Extract the [X, Y] coordinate from the center of the cell holding the provided text.  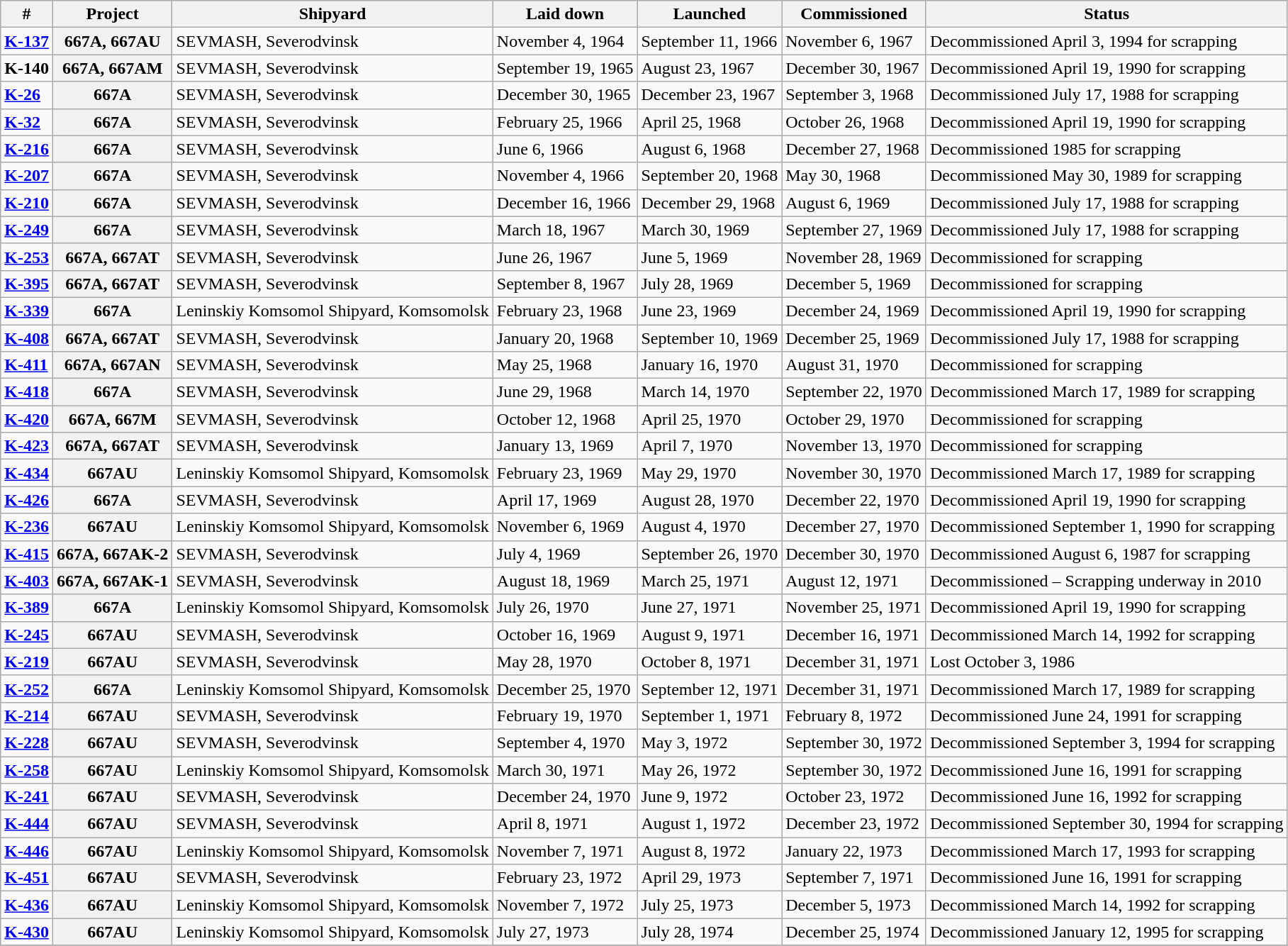
September 27, 1969 [854, 230]
Decommissioned September 3, 1994 for scrapping [1107, 742]
K-216 [27, 149]
December 25, 1970 [565, 689]
Decommissioned August 6, 1987 for scrapping [1107, 554]
August 31, 1970 [854, 365]
August 1, 1972 [710, 824]
October 16, 1969 [565, 635]
K-137 [27, 41]
February 23, 1968 [565, 311]
September 7, 1971 [854, 878]
June 9, 1972 [710, 797]
December 23, 1972 [854, 824]
May 28, 1970 [565, 662]
August 8, 1972 [710, 851]
K-241 [27, 797]
April 8, 1971 [565, 824]
December 22, 1970 [854, 500]
667A, 667AK-2 [112, 554]
April 17, 1969 [565, 500]
December 30, 1965 [565, 95]
April 25, 1970 [710, 419]
January 20, 1968 [565, 338]
September 12, 1971 [710, 689]
# [27, 14]
August 12, 1971 [854, 581]
September 19, 1965 [565, 68]
March 30, 1969 [710, 230]
K-395 [27, 284]
K-436 [27, 905]
K-418 [27, 392]
June 5, 1969 [710, 257]
K-26 [27, 95]
August 4, 1970 [710, 527]
K-339 [27, 311]
February 19, 1970 [565, 716]
March 25, 1971 [710, 581]
K-403 [27, 581]
K-210 [27, 203]
Decommissioned 1985 for scrapping [1107, 149]
K-140 [27, 68]
K-207 [27, 176]
August 18, 1969 [565, 581]
K-411 [27, 365]
K-430 [27, 932]
November 13, 1970 [854, 446]
October 8, 1971 [710, 662]
December 29, 1968 [710, 203]
Launched [710, 14]
Lost October 3, 1986 [1107, 662]
K-451 [27, 878]
April 7, 1970 [710, 446]
K-258 [27, 769]
K-236 [27, 527]
Laid down [565, 14]
December 30, 1970 [854, 554]
November 7, 1972 [565, 905]
December 30, 1967 [854, 68]
September 20, 1968 [710, 176]
November 6, 1967 [854, 41]
April 25, 1968 [710, 122]
K-415 [27, 554]
July 4, 1969 [565, 554]
667A, 667AM [112, 68]
Commissioned [854, 14]
July 26, 1970 [565, 608]
July 28, 1969 [710, 284]
K-426 [27, 500]
K-389 [27, 608]
February 23, 1969 [565, 473]
December 25, 1969 [854, 338]
May 29, 1970 [710, 473]
May 26, 1972 [710, 769]
K-245 [27, 635]
K-408 [27, 338]
Decommissioned March 17, 1993 for scrapping [1107, 851]
July 27, 1973 [565, 932]
December 16, 1971 [854, 635]
September 1, 1971 [710, 716]
Decommissioned June 24, 1991 for scrapping [1107, 716]
K-444 [27, 824]
K-219 [27, 662]
September 10, 1969 [710, 338]
October 23, 1972 [854, 797]
K-253 [27, 257]
K-423 [27, 446]
May 30, 1968 [854, 176]
K-434 [27, 473]
September 8, 1967 [565, 284]
September 3, 1968 [854, 95]
January 13, 1969 [565, 446]
October 29, 1970 [854, 419]
December 27, 1968 [854, 149]
October 26, 1968 [854, 122]
November 4, 1966 [565, 176]
Status [1107, 14]
August 9, 1971 [710, 635]
667A, 667AK-1 [112, 581]
December 25, 1974 [854, 932]
October 12, 1968 [565, 419]
September 22, 1970 [854, 392]
March 14, 1970 [710, 392]
Decommissioned September 30, 1994 for scrapping [1107, 824]
March 18, 1967 [565, 230]
Decommissioned May 30, 1989 for scrapping [1107, 176]
January 16, 1970 [710, 365]
August 23, 1967 [710, 68]
December 27, 1970 [854, 527]
K-214 [27, 716]
Project [112, 14]
May 3, 1972 [710, 742]
December 24, 1969 [854, 311]
February 25, 1966 [565, 122]
June 26, 1967 [565, 257]
September 11, 1966 [710, 41]
K-420 [27, 419]
July 25, 1973 [710, 905]
November 4, 1964 [565, 41]
June 27, 1971 [710, 608]
667A, 667AN [112, 365]
December 5, 1973 [854, 905]
November 25, 1971 [854, 608]
Decommissioned September 1, 1990 for scrapping [1107, 527]
March 30, 1971 [565, 769]
August 6, 1969 [854, 203]
Decommissioned April 3, 1994 for scrapping [1107, 41]
September 4, 1970 [565, 742]
November 7, 1971 [565, 851]
K-228 [27, 742]
Shipyard [332, 14]
August 28, 1970 [710, 500]
December 16, 1966 [565, 203]
667A, 667M [112, 419]
April 29, 1973 [710, 878]
May 25, 1968 [565, 365]
November 28, 1969 [854, 257]
August 6, 1968 [710, 149]
July 28, 1974 [710, 932]
September 26, 1970 [710, 554]
Decommissioned – Scrapping underway in 2010 [1107, 581]
June 6, 1966 [565, 149]
December 24, 1970 [565, 797]
June 23, 1969 [710, 311]
February 23, 1972 [565, 878]
K-252 [27, 689]
February 8, 1972 [854, 716]
November 6, 1969 [565, 527]
December 5, 1969 [854, 284]
January 22, 1973 [854, 851]
K-446 [27, 851]
December 23, 1967 [710, 95]
K-249 [27, 230]
Decommissioned January 12, 1995 for scrapping [1107, 932]
June 29, 1968 [565, 392]
K-32 [27, 122]
667A, 667AU [112, 41]
Decommissioned June 16, 1992 for scrapping [1107, 797]
November 30, 1970 [854, 473]
